Detect which cell encompasses the target text, then output its (x, y) center coordinate. 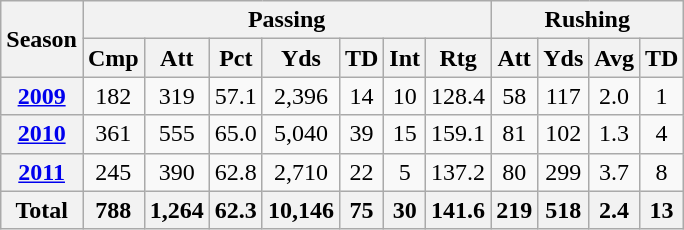
2.0 (614, 96)
Rushing (588, 20)
137.2 (458, 172)
58 (514, 96)
57.1 (236, 96)
15 (405, 134)
39 (361, 134)
1,264 (176, 210)
1 (661, 96)
8 (661, 172)
Season (42, 39)
30 (405, 210)
Total (42, 210)
518 (564, 210)
555 (176, 134)
Int (405, 58)
182 (113, 96)
Cmp (113, 58)
5 (405, 172)
788 (113, 210)
5,040 (300, 134)
Rtg (458, 58)
75 (361, 210)
80 (514, 172)
4 (661, 134)
81 (514, 134)
159.1 (458, 134)
390 (176, 172)
361 (113, 134)
245 (113, 172)
2011 (42, 172)
102 (564, 134)
10 (405, 96)
1.3 (614, 134)
2010 (42, 134)
2,710 (300, 172)
128.4 (458, 96)
Pct (236, 58)
3.7 (614, 172)
2,396 (300, 96)
62.8 (236, 172)
10,146 (300, 210)
62.3 (236, 210)
Avg (614, 58)
2.4 (614, 210)
299 (564, 172)
22 (361, 172)
141.6 (458, 210)
Passing (286, 20)
319 (176, 96)
117 (564, 96)
14 (361, 96)
13 (661, 210)
219 (514, 210)
65.0 (236, 134)
2009 (42, 96)
